Search for the cell housing the specified text and yield its (X, Y) center coordinate. 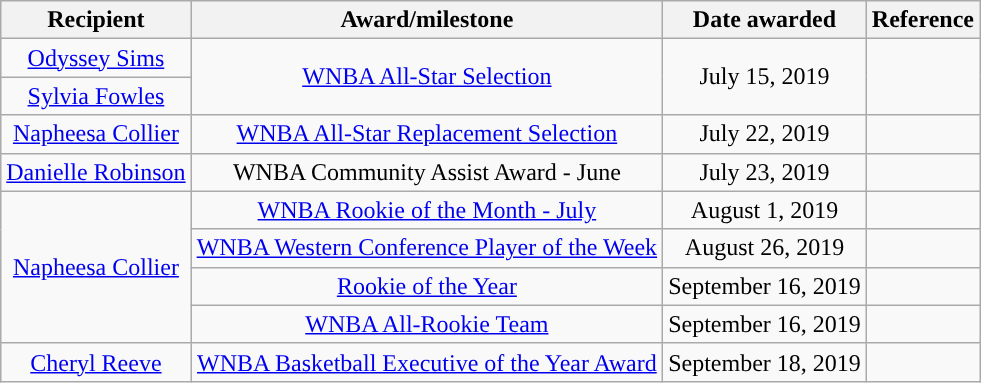
July 23, 2019 (765, 172)
July 15, 2019 (765, 77)
WNBA All-Rookie Team (426, 324)
Recipient (96, 20)
WNBA Community Assist Award - June (426, 172)
Rookie of the Year (426, 286)
Reference (922, 20)
WNBA All-Star Selection (426, 77)
WNBA All-Star Replacement Selection (426, 134)
September 18, 2019 (765, 362)
Cheryl Reeve (96, 362)
WNBA Rookie of the Month - July (426, 210)
WNBA Basketball Executive of the Year Award (426, 362)
Award/milestone (426, 20)
Date awarded (765, 20)
August 26, 2019 (765, 248)
August 1, 2019 (765, 210)
Danielle Robinson (96, 172)
Odyssey Sims (96, 58)
July 22, 2019 (765, 134)
Sylvia Fowles (96, 96)
WNBA Western Conference Player of the Week (426, 248)
